Extract the [X, Y] coordinate from the center of the cell holding the provided text.  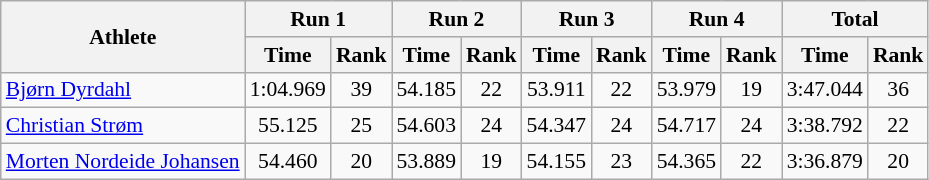
54.365 [686, 162]
39 [362, 90]
3:36.879 [825, 162]
23 [622, 162]
Morten Nordeide Johansen [123, 162]
53.889 [426, 162]
Run 2 [457, 19]
55.125 [288, 126]
1:04.969 [288, 90]
3:47.044 [825, 90]
53.911 [556, 90]
Run 3 [587, 19]
Athlete [123, 36]
Run 1 [318, 19]
54.717 [686, 126]
3:38.792 [825, 126]
53.979 [686, 90]
Christian Strøm [123, 126]
36 [898, 90]
Total [856, 19]
25 [362, 126]
Run 4 [717, 19]
54.347 [556, 126]
Bjørn Dyrdahl [123, 90]
54.155 [556, 162]
54.185 [426, 90]
54.603 [426, 126]
54.460 [288, 162]
